Return [x, y] of the center of cell containing provided text 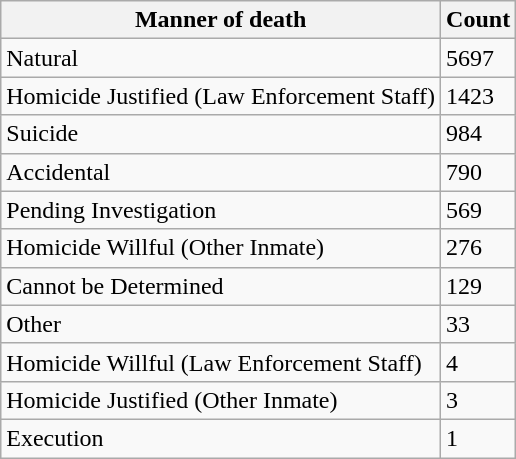
1423 [478, 96]
Manner of death [221, 20]
1 [478, 438]
3 [478, 400]
569 [478, 210]
984 [478, 134]
Suicide [221, 134]
Homicide Willful (Law Enforcement Staff) [221, 362]
276 [478, 248]
Cannot be Determined [221, 286]
790 [478, 172]
5697 [478, 58]
33 [478, 324]
Count [478, 20]
Homicide Justified (Law Enforcement Staff) [221, 96]
Natural [221, 58]
Other [221, 324]
Homicide Willful (Other Inmate) [221, 248]
129 [478, 286]
4 [478, 362]
Homicide Justified (Other Inmate) [221, 400]
Accidental [221, 172]
Pending Investigation [221, 210]
Execution [221, 438]
